Detect which cell encompasses the target text, then output its [X, Y] center coordinate. 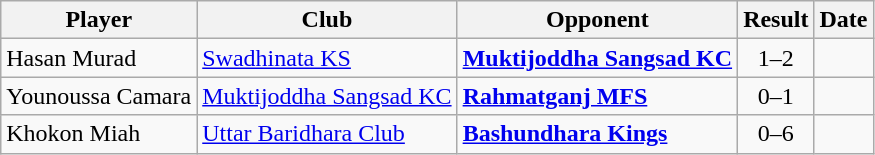
Bashundhara Kings [597, 134]
Uttar Baridhara Club [327, 134]
0–6 [776, 134]
Swadhinata KS [327, 58]
0–1 [776, 96]
1–2 [776, 58]
Club [327, 20]
Khokon Miah [99, 134]
Hasan Murad [99, 58]
Result [776, 20]
Rahmatganj MFS [597, 96]
Younoussa Camara [99, 96]
Opponent [597, 20]
Player [99, 20]
Date [844, 20]
